From the cell containing the given text, extract its center point as [X, Y] coordinate. 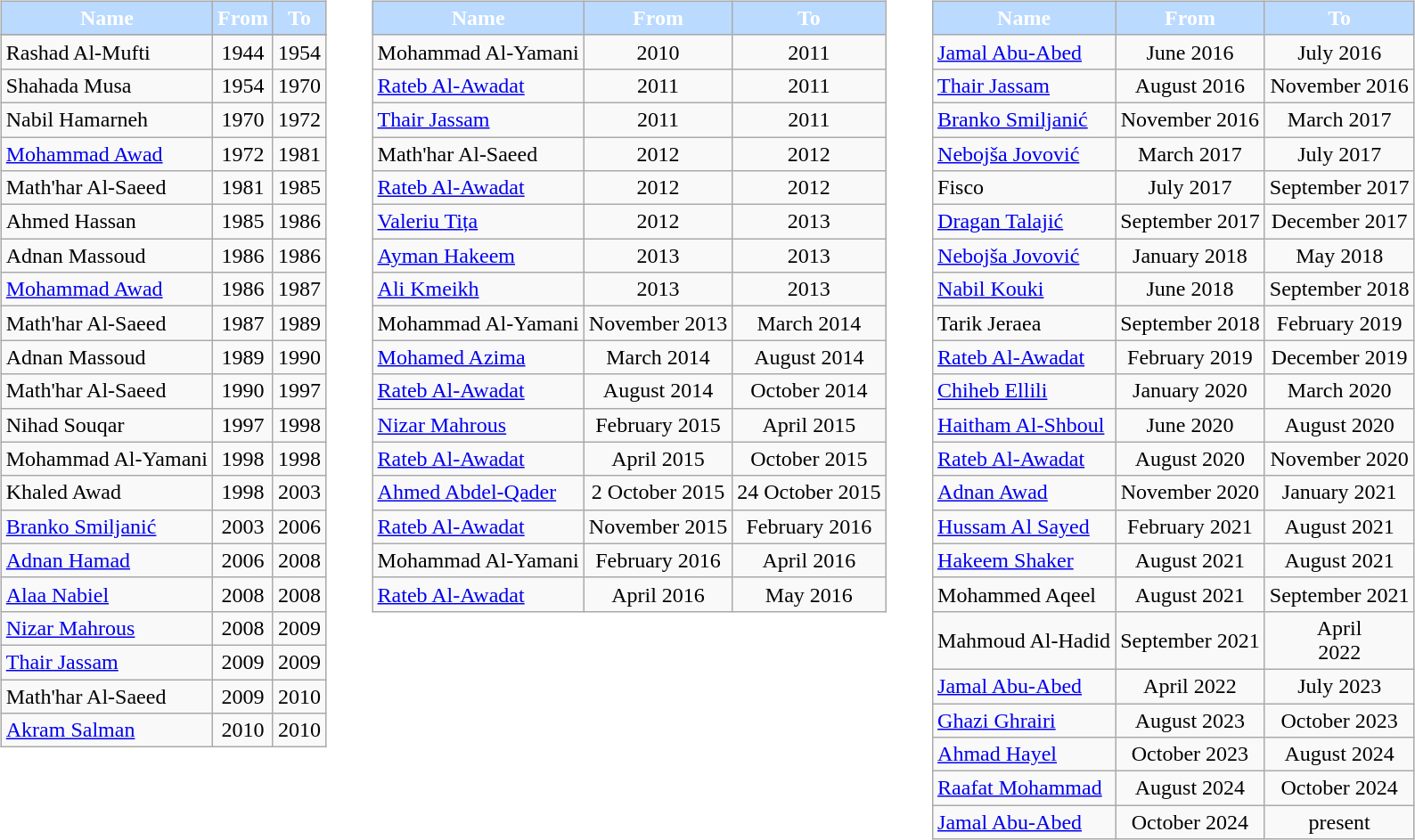
Rashad Al-Mufti [107, 52]
Tarik Jeraea [1025, 323]
July 2023 [1339, 686]
Raafat Mohammad [1025, 788]
Akram Salman [107, 730]
Ahmad Hayel [1025, 754]
Hakeem Shaker [1025, 560]
August 2023 [1190, 721]
Nabil Hamarneh [107, 119]
January 2021 [1339, 493]
1944 [243, 52]
June 2016 [1190, 52]
present [1339, 822]
Mohammed Aqeel [1025, 594]
Dragan Talajić [1025, 222]
Haitham Al-Shboul [1025, 425]
Fisco [1025, 188]
October 2015 [809, 459]
October 2014 [809, 391]
Hussam Al Sayed [1025, 526]
Ahmed Hassan [107, 222]
Ayman Hakeem [478, 256]
Ahmed Abdel-Qader [478, 493]
June 2018 [1190, 290]
June 2020 [1190, 425]
November 2013 [658, 323]
February 2021 [1190, 526]
Chiheb Ellili [1025, 391]
May 2016 [809, 594]
Shahada Musa [107, 86]
July 2016 [1339, 52]
January 2020 [1190, 391]
Adnan Hamad [107, 560]
March 2020 [1339, 391]
Mahmoud Al-Hadid [1025, 640]
November 2015 [658, 526]
24 October 2015 [809, 493]
Khaled Awad [107, 493]
Ghazi Ghrairi [1025, 721]
January 2018 [1190, 256]
December 2017 [1339, 222]
May 2018 [1339, 256]
February 2015 [658, 425]
April2022 [1339, 640]
Ali Kmeikh [478, 290]
August 2016 [1190, 86]
2 October 2015 [658, 493]
Valeriu Tița [478, 222]
Alaa Nabiel [107, 594]
Nabil Kouki [1025, 290]
April 2022 [1190, 686]
December 2019 [1339, 357]
Nihad Souqar [107, 425]
Adnan Awad [1025, 493]
Mohamed Azima [478, 357]
